Find where the given text appears and provide that cell's center as (x, y) coordinate. 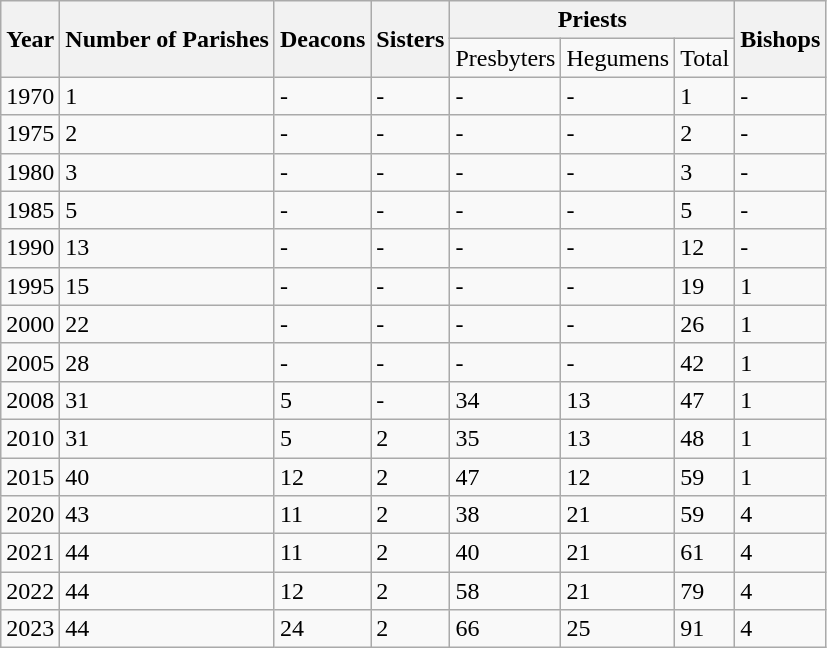
1990 (30, 248)
48 (705, 438)
38 (506, 515)
Total (705, 58)
19 (705, 286)
Priests (592, 20)
91 (705, 629)
2000 (30, 324)
2008 (30, 400)
28 (168, 362)
Hegumens (618, 58)
2022 (30, 591)
2015 (30, 477)
15 (168, 286)
2005 (30, 362)
Bishops (780, 39)
34 (506, 400)
2010 (30, 438)
42 (705, 362)
1970 (30, 96)
25 (618, 629)
58 (506, 591)
1985 (30, 210)
61 (705, 553)
43 (168, 515)
66 (506, 629)
2021 (30, 553)
Deacons (322, 39)
35 (506, 438)
Presbyters (506, 58)
1975 (30, 134)
79 (705, 591)
24 (322, 629)
2023 (30, 629)
2020 (30, 515)
22 (168, 324)
1980 (30, 172)
1995 (30, 286)
Number of Parishes (168, 39)
Year (30, 39)
26 (705, 324)
Sisters (410, 39)
